Capture the cell that displays the provided text and extract its (X, Y) central coordinate. 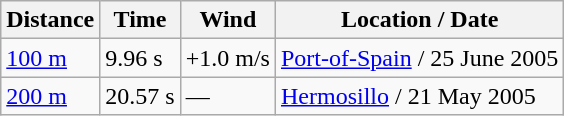
Port-of-Spain / 25 June 2005 (419, 58)
200 m (50, 96)
Distance (50, 20)
9.96 s (140, 58)
Wind (228, 20)
Time (140, 20)
Location / Date (419, 20)
+1.0 m/s (228, 58)
— (228, 96)
100 m (50, 58)
Hermosillo / 21 May 2005 (419, 96)
20.57 s (140, 96)
